Provide the (x, y) coordinate of the cell's center where the given text is located.  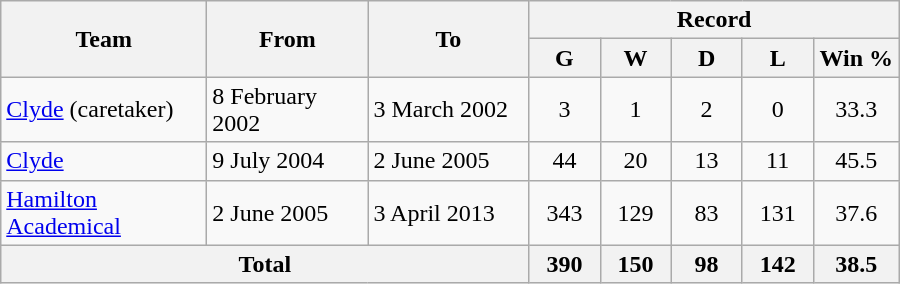
1 (636, 110)
L (778, 58)
3 March 2002 (448, 110)
3 April 2013 (448, 212)
38.5 (856, 264)
Record (714, 20)
20 (636, 161)
From (288, 39)
83 (706, 212)
343 (564, 212)
44 (564, 161)
3 (564, 110)
2 (706, 110)
13 (706, 161)
9 July 2004 (288, 161)
G (564, 58)
45.5 (856, 161)
8 February 2002 (288, 110)
129 (636, 212)
Total (265, 264)
To (448, 39)
131 (778, 212)
Hamilton Academical (104, 212)
11 (778, 161)
0 (778, 110)
Clyde (caretaker) (104, 110)
Team (104, 39)
37.6 (856, 212)
D (706, 58)
142 (778, 264)
33.3 (856, 110)
Clyde (104, 161)
150 (636, 264)
Win % (856, 58)
390 (564, 264)
98 (706, 264)
W (636, 58)
